Return the [X, Y] coordinate for the center point of the cell that contains the specified text.  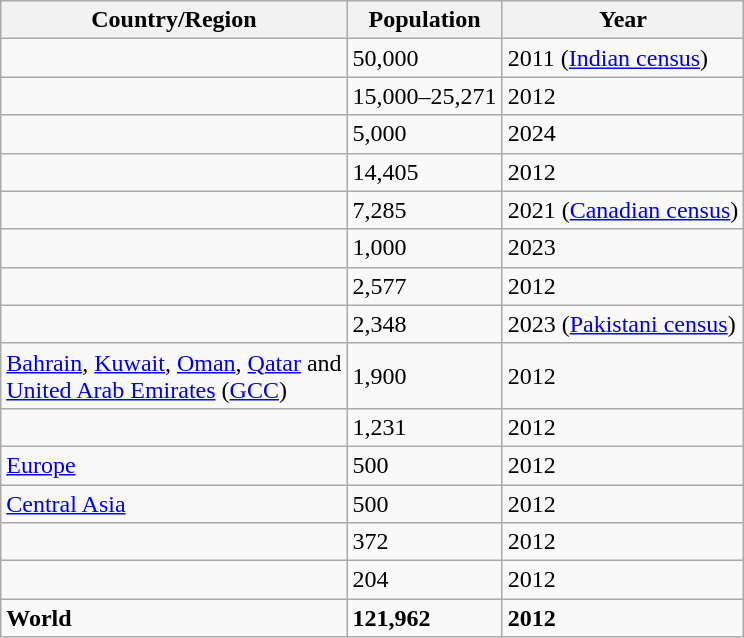
Europe [174, 465]
204 [424, 580]
7,285 [424, 210]
2021 (Canadian census) [623, 210]
World [174, 618]
Bahrain, Kuwait, Oman, Qatar and United Arab Emirates (GCC) [174, 376]
Year [623, 20]
372 [424, 542]
Country/Region [174, 20]
50,000 [424, 58]
Population [424, 20]
2,348 [424, 324]
1,900 [424, 376]
2,577 [424, 286]
5,000 [424, 134]
2023 [623, 248]
2024 [623, 134]
1,231 [424, 427]
Central Asia [174, 503]
2023 (Pakistani census) [623, 324]
121,962 [424, 618]
15,000–25,271 [424, 96]
2011 (Indian census) [623, 58]
14,405 [424, 172]
1,000 [424, 248]
